From the cell containing the given text, extract its center point as (X, Y) coordinate. 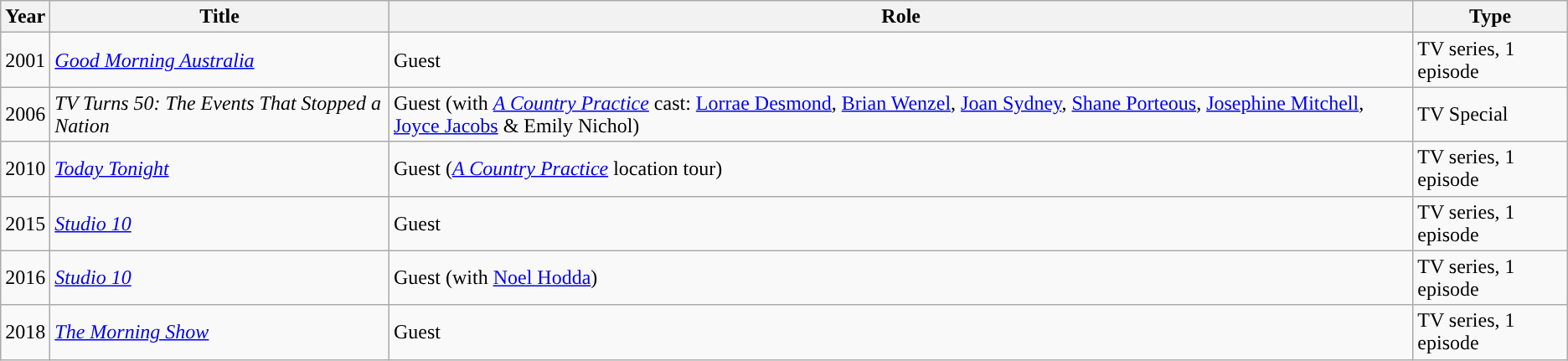
2015 (25, 223)
Today Tonight (219, 169)
TV Turns 50: The Events That Stopped a Nation (219, 114)
Year (25, 17)
2006 (25, 114)
2001 (25, 60)
2016 (25, 278)
Type (1490, 17)
Guest (with A Country Practice cast: Lorrae Desmond, Brian Wenzel, Joan Sydney, Shane Porteous, Josephine Mitchell, Joyce Jacobs & Emily Nichol) (900, 114)
2010 (25, 169)
2018 (25, 332)
Role (900, 17)
The Morning Show (219, 332)
Guest (with Noel Hodda) (900, 278)
TV Special (1490, 114)
Good Morning Australia (219, 60)
Title (219, 17)
Guest (A Country Practice location tour) (900, 169)
